Find where the given text appears and provide that cell's center as [X, Y] coordinate. 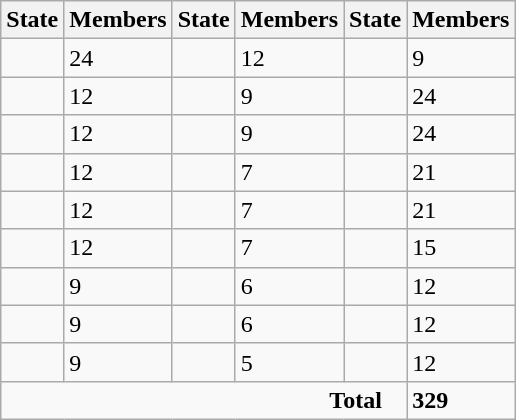
Total [204, 400]
329 [461, 400]
5 [289, 362]
15 [461, 248]
